Determine the [x, y] coordinate at the center of the cell enclosing the given text.  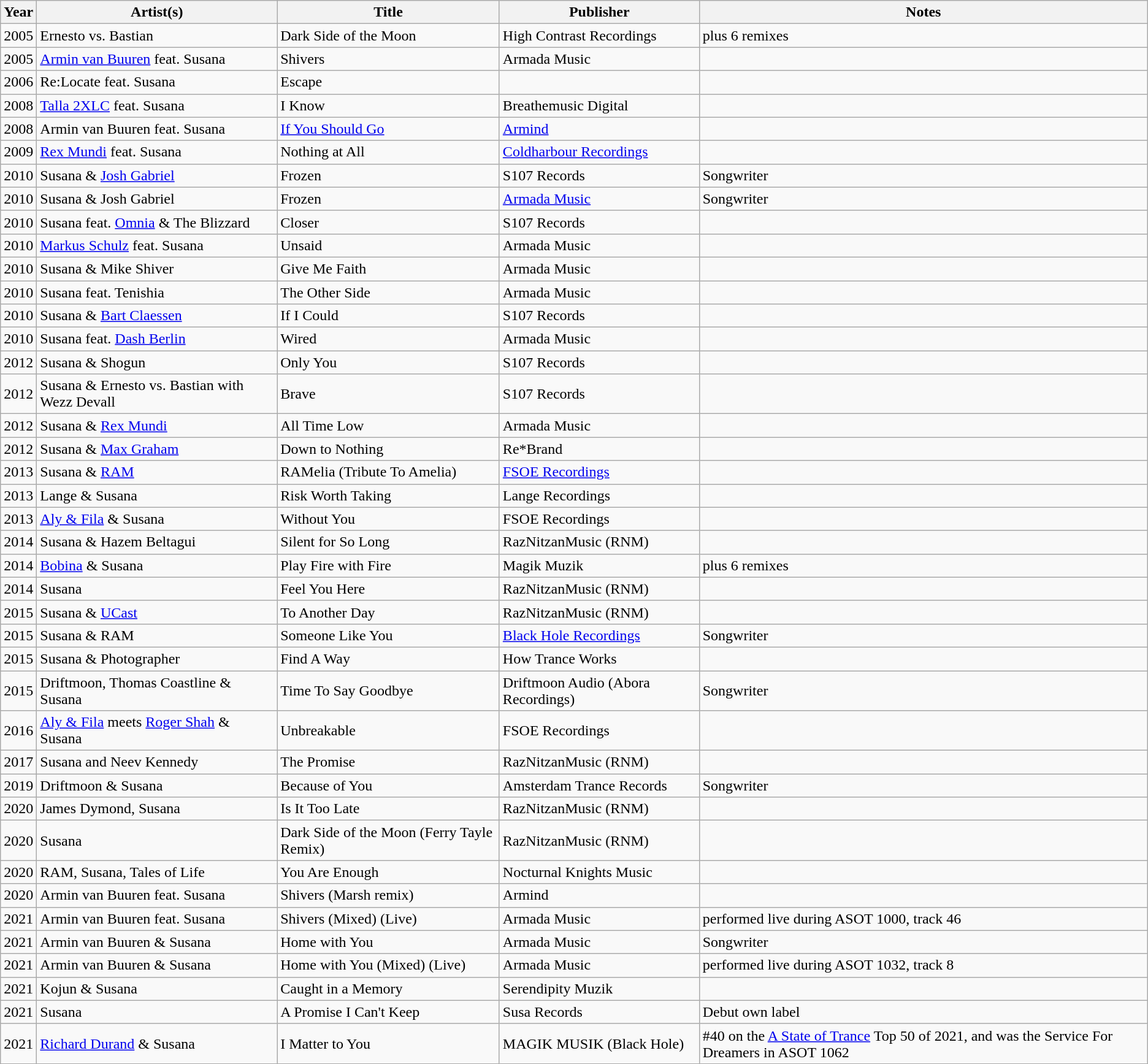
Play Fire with Fire [389, 565]
Time To Say Goodbye [389, 691]
RAMelia (Tribute To Amelia) [389, 472]
Driftmoon, Thomas Coastline & Susana [157, 691]
Susana & Hazem Beltagui [157, 542]
Richard Durand & Susana [157, 1044]
Coldharbour Recordings [599, 152]
Susana feat. Tenishia [157, 293]
Unbreakable [389, 731]
Shivers (Mixed) (Live) [389, 919]
Silent for So Long [389, 542]
Risk Worth Taking [389, 496]
Without You [389, 519]
Re:Locate feat. Susana [157, 82]
Notes [924, 12]
2009 [18, 152]
2019 [18, 786]
Susana & Mike Shiver [157, 269]
Unsaid [389, 245]
Escape [389, 82]
Susa Records [599, 1012]
Lange & Susana [157, 496]
Driftmoon & Susana [157, 786]
The Other Side [389, 293]
Dark Side of the Moon (Ferry Tayle Remix) [389, 840]
performed live during ASOT 1032, track 8 [924, 965]
Artist(s) [157, 12]
Find A Way [389, 659]
Serendipity Muzik [599, 989]
Re*Brand [599, 449]
Wired [389, 339]
Aly & Fila & Susana [157, 519]
Someone Like You [389, 635]
Nothing at All [389, 152]
2017 [18, 762]
Ernesto vs. Bastian [157, 36]
Breathemusic Digital [599, 105]
If I Could [389, 316]
Home with You (Mixed) (Live) [389, 965]
performed live during ASOT 1000, track 46 [924, 919]
Shivers (Marsh remix) [389, 895]
James Dymond, Susana [157, 809]
Susana & Max Graham [157, 449]
Susana & Ernesto vs. Bastian with Wezz Devall [157, 394]
Feel You Here [389, 589]
Susana feat. Dash Berlin [157, 339]
A Promise I Can't Keep [389, 1012]
#40 on the A State of Trance Top 50 of 2021, and was the Service For Dreamers in ASOT 1062 [924, 1044]
Susana & Shogun [157, 362]
Down to Nothing [389, 449]
Publisher [599, 12]
Only You [389, 362]
Susana & Photographer [157, 659]
Markus Schulz feat. Susana [157, 245]
Is It Too Late [389, 809]
Debut own label [924, 1012]
Aly & Fila meets Roger Shah & Susana [157, 731]
Kojun & Susana [157, 989]
Amsterdam Trance Records [599, 786]
Year [18, 12]
Dark Side of the Moon [389, 36]
Lange Recordings [599, 496]
Home with You [389, 942]
2006 [18, 82]
Closer [389, 222]
I Know [389, 105]
Because of You [389, 786]
Susana & Rex Mundi [157, 426]
Nocturnal Knights Music [599, 872]
2016 [18, 731]
Shivers [389, 59]
Susana feat. Omnia & The Blizzard [157, 222]
Title [389, 12]
Give Me Faith [389, 269]
MAGIK MUSIK (Black Hole) [599, 1044]
You Are Enough [389, 872]
Bobina & Susana [157, 565]
The Promise [389, 762]
Black Hole Recordings [599, 635]
Talla 2XLC feat. Susana [157, 105]
RAM, Susana, Tales of Life [157, 872]
Susana & Bart Claessen [157, 316]
I Matter to You [389, 1044]
High Contrast Recordings [599, 36]
Brave [389, 394]
Susana and Neev Kennedy [157, 762]
To Another Day [389, 612]
All Time Low [389, 426]
Caught in a Memory [389, 989]
Susana & UCast [157, 612]
If You Should Go [389, 129]
Driftmoon Audio (Abora Recordings) [599, 691]
Rex Mundi feat. Susana [157, 152]
How Trance Works [599, 659]
Magik Muzik [599, 565]
